Return the (X, Y) coordinate for the center point of the cell that contains the specified text.  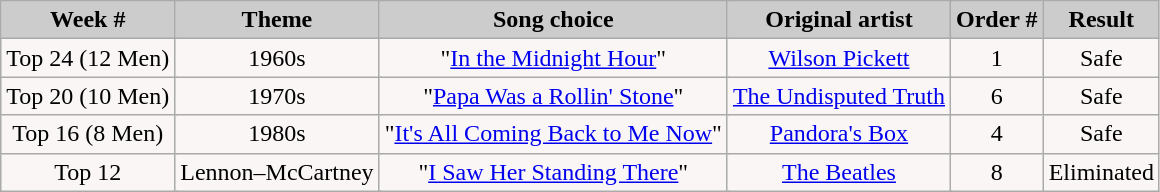
1980s (277, 134)
Week # (88, 20)
1970s (277, 96)
Result (1101, 20)
Top 16 (8 Men) (88, 134)
Top 24 (12 Men) (88, 58)
1960s (277, 58)
6 (998, 96)
"I Saw Her Standing There" (553, 172)
Theme (277, 20)
4 (998, 134)
"It's All Coming Back to Me Now" (553, 134)
Order # (998, 20)
Lennon–McCartney (277, 172)
Pandora's Box (838, 134)
1 (998, 58)
The Undisputed Truth (838, 96)
"Papa Was a Rollin' Stone" (553, 96)
"In the Midnight Hour" (553, 58)
8 (998, 172)
Song choice (553, 20)
Top 20 (10 Men) (88, 96)
Wilson Pickett (838, 58)
Original artist (838, 20)
Top 12 (88, 172)
Eliminated (1101, 172)
The Beatles (838, 172)
